Return the (x, y) coordinate for the center point of the cell that contains the specified text.  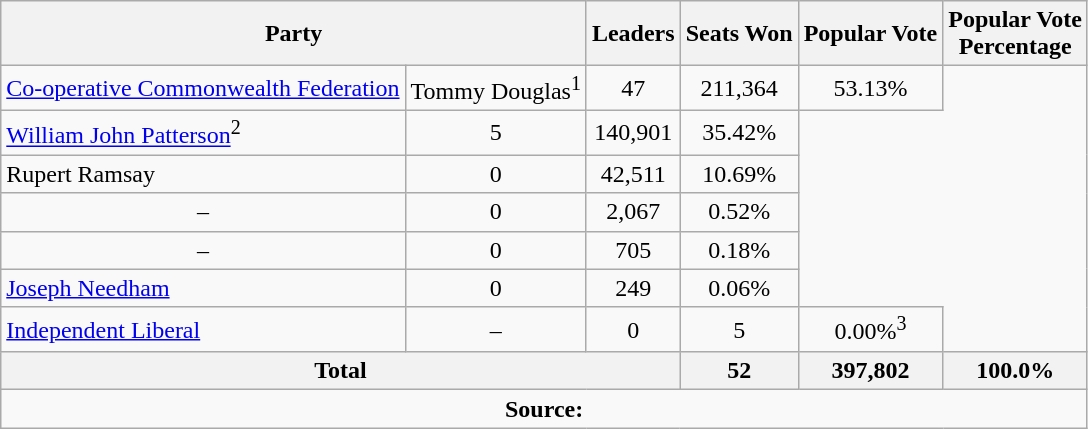
Popular Vote (870, 34)
Independent Liberal (203, 330)
Co-operative Commonwealth Federation (203, 88)
Party (294, 34)
Tommy Douglas1 (496, 88)
Seats Won (739, 34)
Total (340, 371)
397,802 (870, 371)
2,067 (633, 212)
35.42% (739, 132)
140,901 (633, 132)
0.06% (739, 288)
Source: (544, 409)
0.18% (739, 250)
211,364 (739, 88)
0.00%3 (870, 330)
Joseph Needham (203, 288)
705 (633, 250)
Rupert Ramsay (203, 174)
10.69% (739, 174)
52 (739, 371)
53.13% (870, 88)
249 (633, 288)
Leaders (633, 34)
Popular VotePercentage (1016, 34)
42,511 (633, 174)
0.52% (739, 212)
William John Patterson2 (203, 132)
47 (633, 88)
100.0% (1016, 371)
